Find where the given text appears and provide that cell's center as [x, y] coordinate. 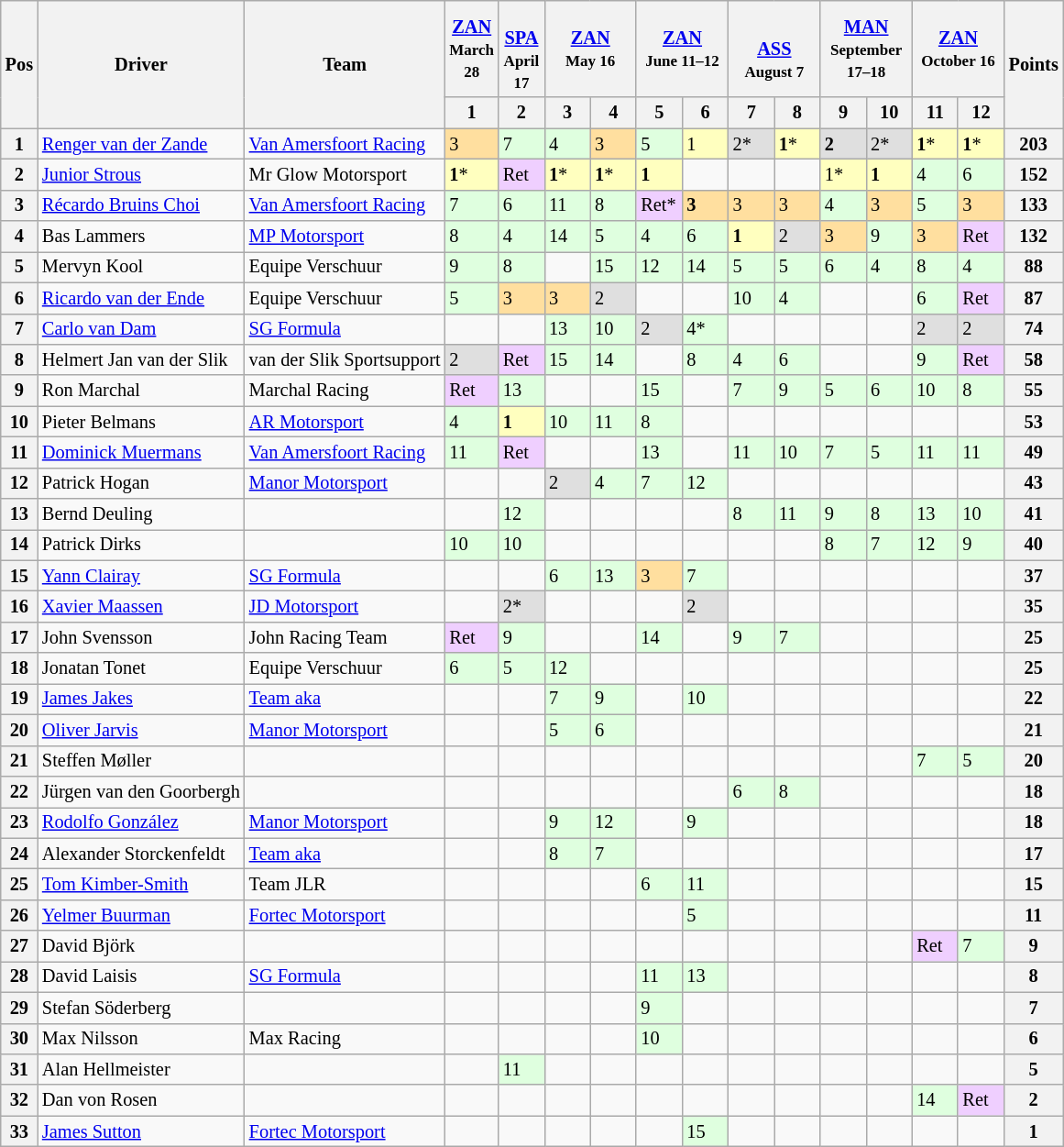
Renger van der Zande [141, 144]
Ron Marchal [141, 391]
AR Motorsport [345, 422]
ASS August 7 [774, 49]
Patrick Hogan [141, 483]
30 [19, 1039]
ZAN May 16 [590, 49]
41 [1034, 514]
David Björk [141, 946]
Junior Strous [141, 174]
40 [1034, 545]
132 [1034, 237]
203 [1034, 144]
Yelmer Buurman [141, 915]
Jonatan Tonet [141, 668]
Patrick Dirks [141, 545]
Rodolfo González [141, 822]
29 [19, 1008]
Marchal Racing [345, 391]
ZAN March 28 [471, 49]
Stefan Söderberg [141, 1008]
32 [19, 1100]
Max Racing [345, 1039]
MP Motorsport [345, 237]
Ret* [659, 205]
35 [1034, 606]
Alexander Storckenfeldt [141, 854]
19 [19, 699]
Team JLR [345, 884]
David Laisis [141, 976]
Ricardo van der Ende [141, 298]
Xavier Maassen [141, 606]
88 [1034, 267]
Steffen Møller [141, 761]
28 [19, 976]
Jürgen van den Goorbergh [141, 791]
Bernd Deuling [141, 514]
Mr Glow Motorsport [345, 174]
Alan Hellmeister [141, 1069]
Bas Lammers [141, 237]
Pos [19, 64]
Mervyn Kool [141, 267]
Team [345, 64]
55 [1034, 391]
49 [1034, 452]
4* [706, 329]
Tom Kimber-Smith [141, 884]
John Svensson [141, 637]
ZAN June 11–12 [682, 49]
Carlo van Dam [141, 329]
37 [1034, 576]
ZAN October 16 [958, 49]
16 [19, 606]
Oliver Jarvis [141, 730]
Dominick Muermans [141, 452]
24 [19, 854]
John Racing Team [345, 637]
MAN September 17–18 [866, 49]
33 [19, 1131]
43 [1034, 483]
Dan von Rosen [141, 1100]
Récardo Bruins Choi [141, 205]
26 [19, 915]
van der Slik Sportsupport [345, 359]
James Jakes [141, 699]
Points [1034, 64]
JD Motorsport [345, 606]
133 [1034, 205]
27 [19, 946]
74 [1034, 329]
152 [1034, 174]
87 [1034, 298]
Yann Clairay [141, 576]
53 [1034, 422]
58 [1034, 359]
Pieter Belmans [141, 422]
31 [19, 1069]
Helmert Jan van der Slik [141, 359]
23 [19, 822]
Max Nilsson [141, 1039]
James Sutton [141, 1131]
Driver [141, 64]
SPA April 17 [521, 49]
